Return the (x, y) coordinate for the center point of the cell that contains the specified text.  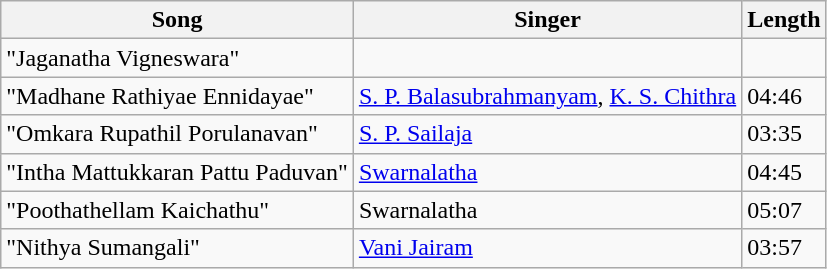
"Intha Mattukkaran Pattu Paduvan" (178, 172)
S. P. Sailaja (547, 134)
04:45 (784, 172)
Length (784, 20)
"Poothathellam Kaichathu" (178, 210)
"Omkara Rupathil Porulanavan" (178, 134)
"Nithya Sumangali" (178, 248)
05:07 (784, 210)
04:46 (784, 96)
"Madhane Rathiyae Ennidayae" (178, 96)
S. P. Balasubrahmanyam, K. S. Chithra (547, 96)
Song (178, 20)
03:57 (784, 248)
Vani Jairam (547, 248)
03:35 (784, 134)
Singer (547, 20)
"Jaganatha Vigneswara" (178, 58)
